Pinpoint the cell where the given text exists, returning its [x, y] midpoint coordinate. 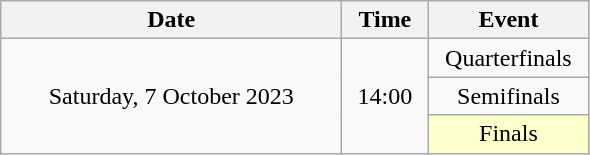
Semifinals [508, 96]
Finals [508, 134]
Quarterfinals [508, 58]
Time [385, 20]
Event [508, 20]
Date [172, 20]
Saturday, 7 October 2023 [172, 96]
14:00 [385, 96]
